Capture the cell that displays the provided text and extract its [x, y] central coordinate. 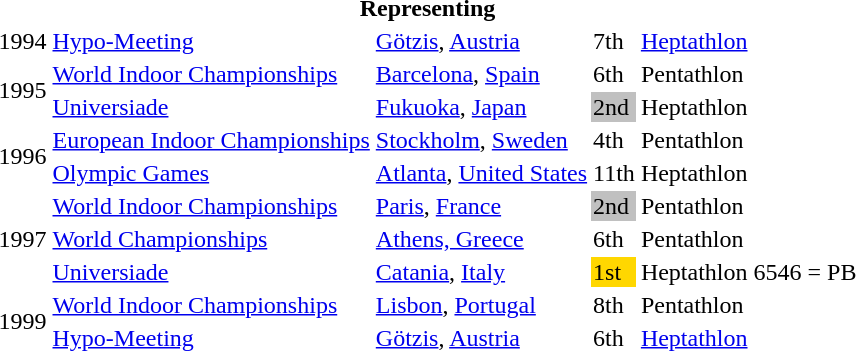
World Championships [211, 239]
Athens, Greece [481, 239]
Olympic Games [211, 173]
Götzis, Austria [481, 41]
Lisbon, Portugal [481, 305]
Atlanta, United States [481, 173]
Fukuoka, Japan [481, 107]
Barcelona, Spain [481, 74]
European Indoor Championships [211, 140]
Hypo-Meeting [211, 41]
4th [614, 140]
8th [614, 305]
Stockholm, Sweden [481, 140]
7th [614, 41]
11th [614, 173]
Catania, Italy [481, 272]
Paris, France [481, 206]
1st [614, 272]
